Scan for the cell matching the given text and deliver its (X, Y) coordinate at center. 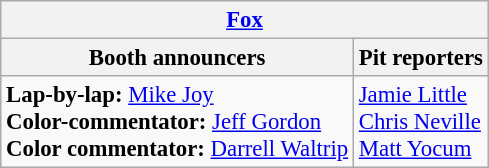
Jamie LittleChris NevilleMatt Yocum (420, 122)
Lap-by-lap: Mike JoyColor-commentator: Jeff GordonColor commentator: Darrell Waltrip (178, 122)
Fox (245, 20)
Pit reporters (420, 58)
Booth announcers (178, 58)
